Scan for the cell matching the given text and deliver its (x, y) coordinate at center. 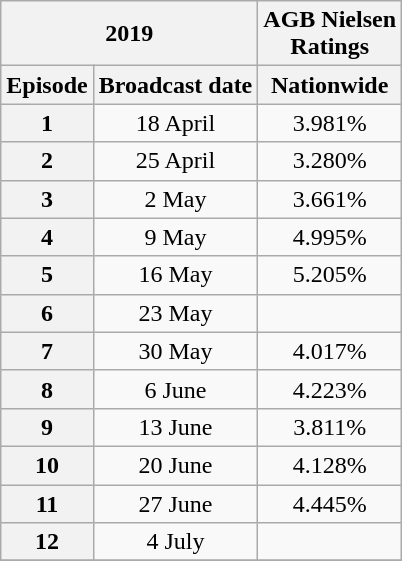
2 May (176, 199)
5.205% (330, 275)
4 (47, 237)
25 April (176, 161)
4.128% (330, 465)
27 June (176, 503)
23 May (176, 313)
Episode (47, 85)
Nationwide (330, 85)
3.280% (330, 161)
13 June (176, 427)
AGB NielsenRatings (330, 34)
18 April (176, 123)
5 (47, 275)
12 (47, 542)
8 (47, 389)
16 May (176, 275)
7 (47, 351)
11 (47, 503)
3.981% (330, 123)
6 June (176, 389)
4 July (176, 542)
2 (47, 161)
2019 (130, 34)
4.223% (330, 389)
9 May (176, 237)
20 June (176, 465)
3.811% (330, 427)
30 May (176, 351)
4.995% (330, 237)
4.445% (330, 503)
10 (47, 465)
6 (47, 313)
1 (47, 123)
4.017% (330, 351)
3.661% (330, 199)
9 (47, 427)
Broadcast date (176, 85)
3 (47, 199)
